Scan for the cell matching the given text and deliver its [x, y] coordinate at center. 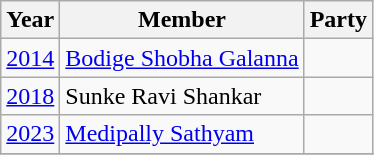
Year [30, 20]
Party [338, 20]
2014 [30, 58]
2018 [30, 96]
Member [182, 20]
2023 [30, 134]
Sunke Ravi Shankar [182, 96]
Bodige Shobha Galanna [182, 58]
Medipally Sathyam [182, 134]
